Return (X, Y) of the center of cell containing provided text 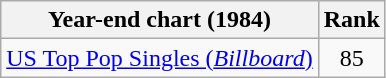
85 (352, 58)
Year-end chart (1984) (160, 20)
Rank (352, 20)
US Top Pop Singles (Billboard) (160, 58)
